Return [x, y] of the center of cell containing provided text 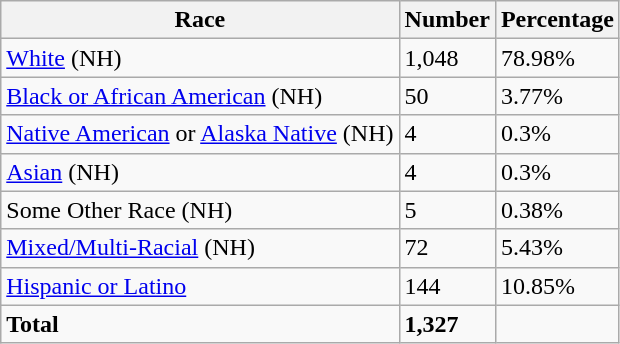
1,048 [447, 58]
10.85% [557, 286]
Percentage [557, 20]
Hispanic or Latino [200, 286]
Asian (NH) [200, 172]
Race [200, 20]
White (NH) [200, 58]
78.98% [557, 58]
72 [447, 248]
Mixed/Multi-Racial (NH) [200, 248]
1,327 [447, 324]
Number [447, 20]
Native American or Alaska Native (NH) [200, 134]
Black or African American (NH) [200, 96]
0.38% [557, 210]
3.77% [557, 96]
144 [447, 286]
5 [447, 210]
50 [447, 96]
Some Other Race (NH) [200, 210]
Total [200, 324]
5.43% [557, 248]
